From the cell containing the given text, extract its center point as [X, Y] coordinate. 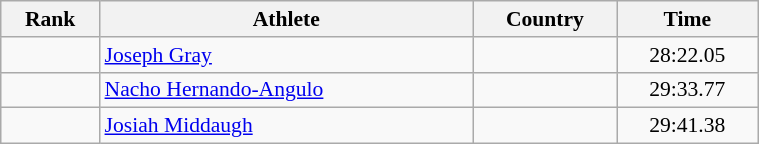
Country [545, 19]
Josiah Middaugh [287, 126]
Joseph Gray [287, 55]
Athlete [287, 19]
29:33.77 [688, 90]
Rank [50, 19]
29:41.38 [688, 126]
28:22.05 [688, 55]
Time [688, 19]
Nacho Hernando-Angulo [287, 90]
